Locate the cell with the specified text and output its [x, y] center coordinate. 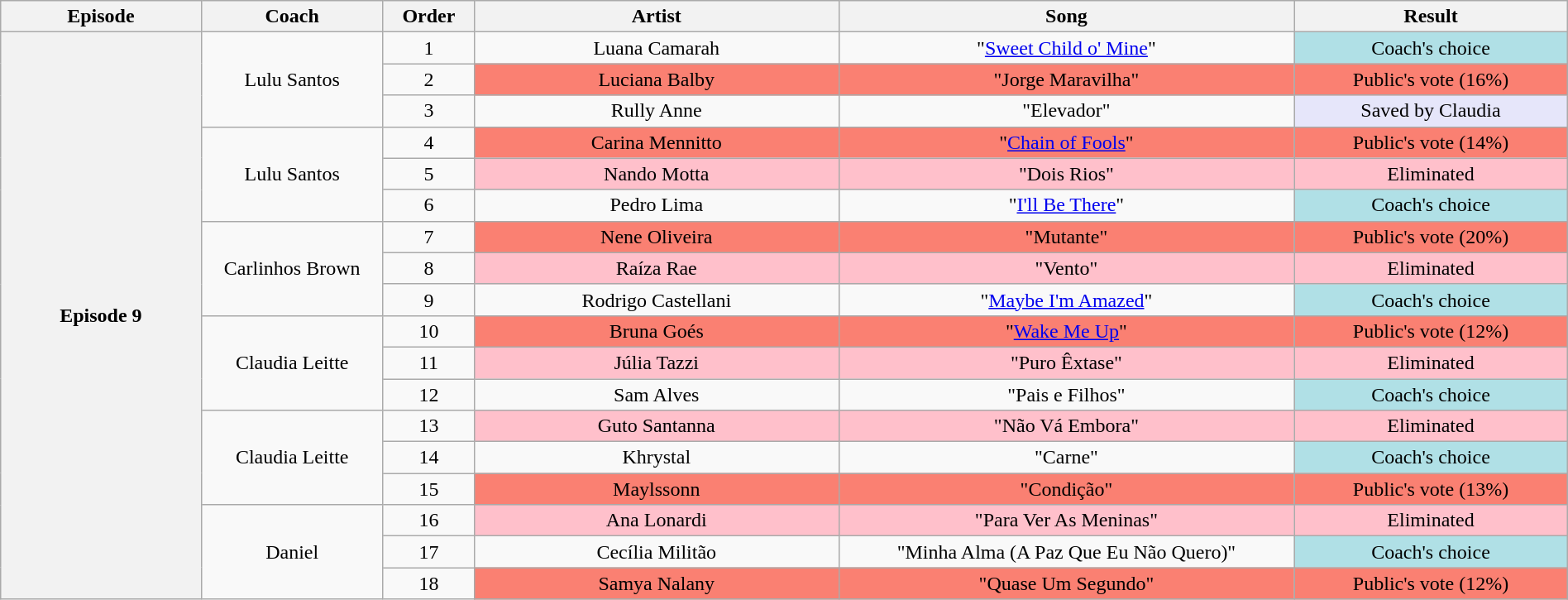
"Carne" [1067, 458]
Daniel [292, 552]
Public's vote (16%) [1431, 79]
"I'll Be There" [1067, 205]
15 [428, 489]
Cecília Militão [657, 552]
Public's vote (13%) [1431, 489]
"Maybe I'm Amazed" [1067, 300]
Rully Anne [657, 111]
6 [428, 205]
2 [428, 79]
Nando Motta [657, 174]
Luciana Balby [657, 79]
"Não Vá Embora" [1067, 426]
Carina Mennitto [657, 142]
Carlinhos Brown [292, 268]
10 [428, 331]
5 [428, 174]
16 [428, 521]
1 [428, 48]
"Chain of Fools" [1067, 142]
Sam Alves [657, 395]
"Vento" [1067, 268]
Maylssonn [657, 489]
4 [428, 142]
13 [428, 426]
Public's vote (14%) [1431, 142]
Khrystal [657, 458]
Nene Oliveira [657, 237]
"Puro Êxtase" [1067, 362]
"Dois Rios" [1067, 174]
Luana Camarah [657, 48]
"Pais e Filhos" [1067, 395]
Bruna Goés [657, 331]
"Mutante" [1067, 237]
Result [1431, 17]
"Jorge Maravilha" [1067, 79]
14 [428, 458]
18 [428, 583]
11 [428, 362]
"Minha Alma (A Paz Que Eu Não Quero)" [1067, 552]
"Quase Um Segundo" [1067, 583]
"Para Ver As Meninas" [1067, 521]
Pedro Lima [657, 205]
Song [1067, 17]
"Condição" [1067, 489]
Artist [657, 17]
"Sweet Child o' Mine" [1067, 48]
17 [428, 552]
"Elevador" [1067, 111]
9 [428, 300]
Rodrigo Castellani [657, 300]
Guto Santanna [657, 426]
7 [428, 237]
12 [428, 395]
Saved by Claudia [1431, 111]
Coach [292, 17]
Order [428, 17]
Episode 9 [101, 316]
"Wake Me Up" [1067, 331]
Júlia Tazzi [657, 362]
Episode [101, 17]
8 [428, 268]
Public's vote (20%) [1431, 237]
Ana Lonardi [657, 521]
3 [428, 111]
Raíza Rae [657, 268]
Samya Nalany [657, 583]
